Find where the given text appears and provide that cell's center as (x, y) coordinate. 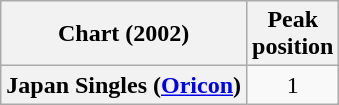
Japan Singles (Oricon) (124, 85)
1 (293, 85)
Chart (2002) (124, 34)
Peakposition (293, 34)
